Provide the [X, Y] coordinate of the cell's center where the given text is located.  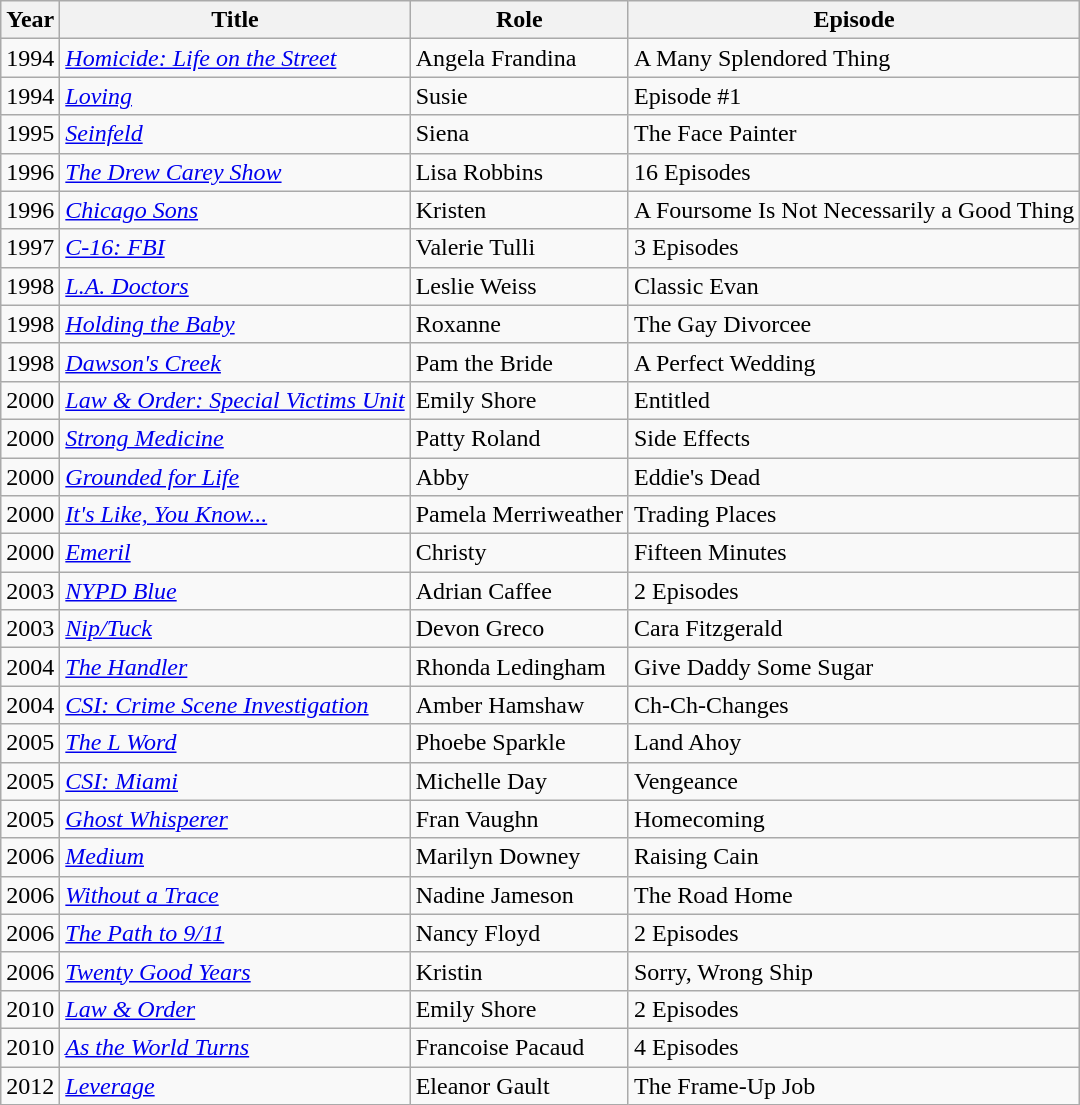
Classic Evan [854, 286]
Loving [235, 96]
Medium [235, 857]
Role [519, 20]
Homicide: Life on the Street [235, 58]
Strong Medicine [235, 438]
A Foursome Is Not Necessarily a Good Thing [854, 210]
Trading Places [854, 515]
Episode #1 [854, 96]
Emeril [235, 553]
Leverage [235, 1085]
16 Episodes [854, 172]
C-16: FBI [235, 248]
The Gay Divorcee [854, 324]
Adrian Caffee [519, 591]
Siena [519, 134]
Valerie Tulli [519, 248]
Francoise Pacaud [519, 1047]
Without a Trace [235, 895]
Episode [854, 20]
The Face Painter [854, 134]
It's Like, You Know... [235, 515]
Law & Order: Special Victims Unit [235, 400]
The Drew Carey Show [235, 172]
Dawson's Creek [235, 362]
Seinfeld [235, 134]
Side Effects [854, 438]
Rhonda Ledingham [519, 667]
Patty Roland [519, 438]
Ghost Whisperer [235, 819]
Fifteen Minutes [854, 553]
Susie [519, 96]
Eddie's Dead [854, 477]
Pam the Bride [519, 362]
Raising Cain [854, 857]
Vengeance [854, 781]
Leslie Weiss [519, 286]
The Road Home [854, 895]
1995 [30, 134]
Twenty Good Years [235, 971]
NYPD Blue [235, 591]
Amber Hamshaw [519, 705]
Year [30, 20]
Kristen [519, 210]
1997 [30, 248]
Nancy Floyd [519, 933]
L.A. Doctors [235, 286]
Michelle Day [519, 781]
Marilyn Downey [519, 857]
Title [235, 20]
Christy [519, 553]
Entitled [854, 400]
Nip/Tuck [235, 629]
Holding the Baby [235, 324]
CSI: Miami [235, 781]
3 Episodes [854, 248]
Chicago Sons [235, 210]
Devon Greco [519, 629]
The Frame-Up Job [854, 1085]
Abby [519, 477]
Eleanor Gault [519, 1085]
Cara Fitzgerald [854, 629]
4 Episodes [854, 1047]
Sorry, Wrong Ship [854, 971]
The Handler [235, 667]
The L Word [235, 743]
A Many Splendored Thing [854, 58]
A Perfect Wedding [854, 362]
Nadine Jameson [519, 895]
Angela Frandina [519, 58]
Give Daddy Some Sugar [854, 667]
Grounded for Life [235, 477]
Fran Vaughn [519, 819]
2012 [30, 1085]
The Path to 9/11 [235, 933]
Lisa Robbins [519, 172]
Roxanne [519, 324]
Land Ahoy [854, 743]
Pamela Merriweather [519, 515]
Phoebe Sparkle [519, 743]
Law & Order [235, 1009]
Kristin [519, 971]
Ch-Ch-Changes [854, 705]
Homecoming [854, 819]
As the World Turns [235, 1047]
CSI: Crime Scene Investigation [235, 705]
